Find where the given text appears and provide that cell's center as (X, Y) coordinate. 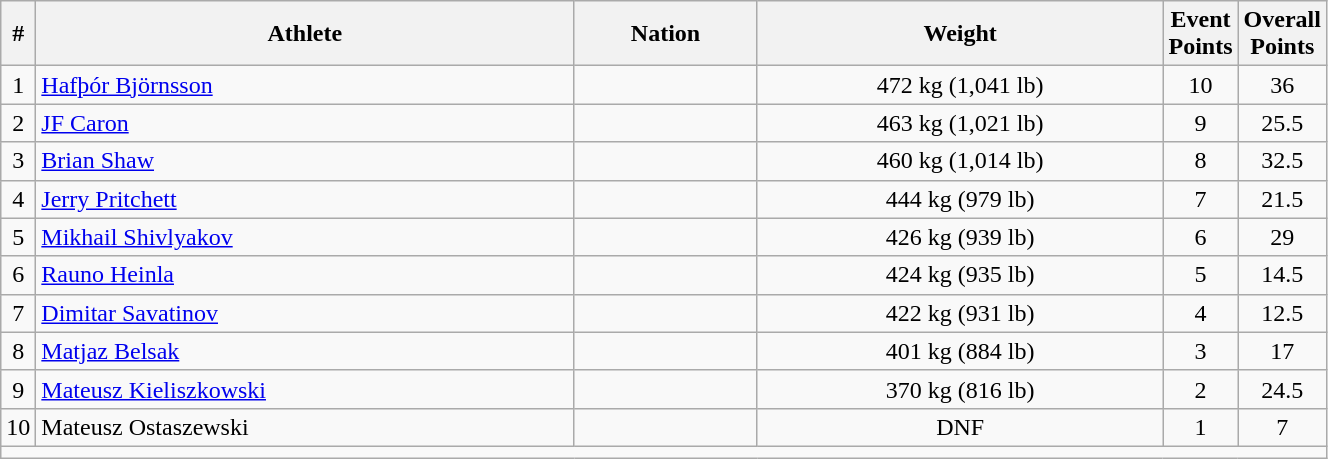
Brian Shaw (305, 161)
Overall Points (1282, 34)
Mateusz Ostaszewski (305, 427)
Dimitar Savatinov (305, 313)
36 (1282, 85)
14.5 (1282, 275)
Hafþór Björnsson (305, 85)
25.5 (1282, 123)
12.5 (1282, 313)
JF Caron (305, 123)
Mikhail Shivlyakov (305, 237)
DNF (960, 427)
Rauno Heinla (305, 275)
426 kg (939 lb) (960, 237)
422 kg (931 lb) (960, 313)
Jerry Pritchett (305, 199)
32.5 (1282, 161)
370 kg (816 lb) (960, 389)
424 kg (935 lb) (960, 275)
Event Points (1200, 34)
472 kg (1,041 lb) (960, 85)
Nation (666, 34)
21.5 (1282, 199)
463 kg (1,021 lb) (960, 123)
Mateusz Kieliszkowski (305, 389)
24.5 (1282, 389)
444 kg (979 lb) (960, 199)
17 (1282, 351)
Athlete (305, 34)
Weight (960, 34)
29 (1282, 237)
Matjaz Belsak (305, 351)
460 kg (1,014 lb) (960, 161)
401 kg (884 lb) (960, 351)
# (18, 34)
